Extract the (x, y) coordinate from the center of the cell holding the provided text.  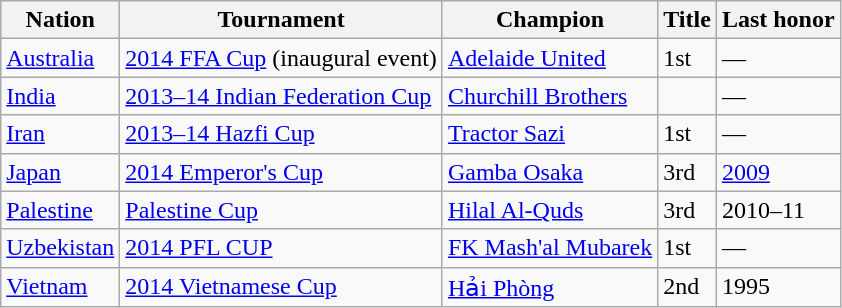
Australia (60, 58)
Adelaide United (550, 58)
Tournament (282, 20)
Gamba Osaka (550, 172)
Last honor (778, 20)
2014 PFL CUP (282, 248)
2013–14 Hazfi Cup (282, 134)
2014 FFA Cup (inaugural event) (282, 58)
2009 (778, 172)
Champion (550, 20)
Palestine Cup (282, 210)
2014 Emperor's Cup (282, 172)
Iran (60, 134)
Churchill Brothers (550, 96)
Hải Phòng (550, 287)
Vietnam (60, 287)
2nd (688, 287)
2013–14 Indian Federation Cup (282, 96)
1995 (778, 287)
India (60, 96)
Uzbekistan (60, 248)
2014 Vietnamese Cup (282, 287)
FK Mash'al Mubarek (550, 248)
Tractor Sazi (550, 134)
Hilal Al-Quds (550, 210)
Palestine (60, 210)
Japan (60, 172)
Title (688, 20)
Nation (60, 20)
2010–11 (778, 210)
